Return the (X, Y) coordinate for the center point of the cell that contains the specified text.  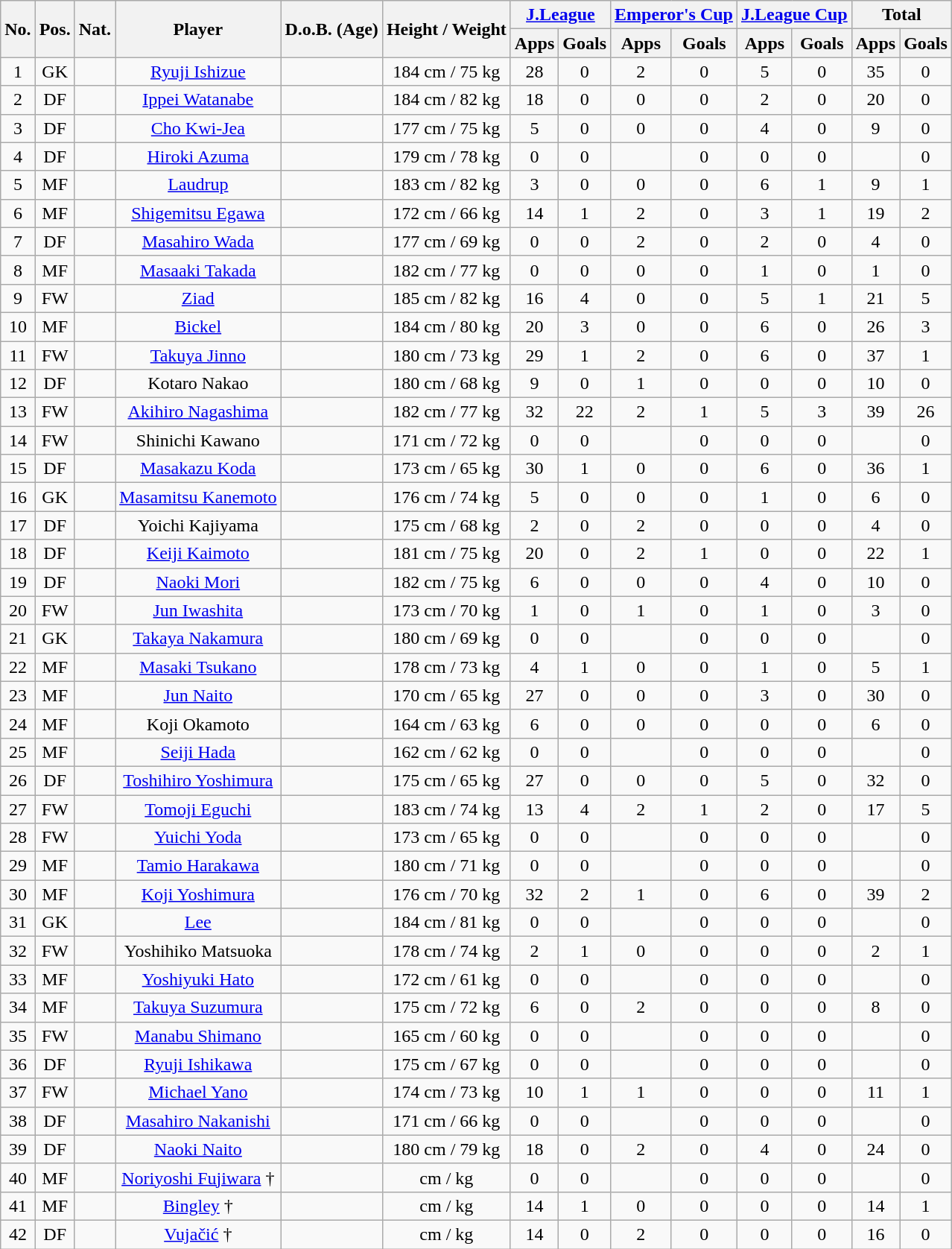
23 (18, 695)
Shinichi Kawano (198, 440)
Masaaki Takada (198, 270)
171 cm / 66 kg (446, 1121)
J.League Cup (794, 15)
170 cm / 65 kg (446, 695)
175 cm / 72 kg (446, 1008)
Masamitsu Kanemoto (198, 497)
177 cm / 75 kg (446, 128)
Ryuji Ishizue (198, 72)
183 cm / 82 kg (446, 185)
Koji Okamoto (198, 724)
Tamio Harakawa (198, 866)
184 cm / 81 kg (446, 923)
Manabu Shimano (198, 1036)
25 (18, 752)
J.League (560, 15)
162 cm / 62 kg (446, 752)
Laudrup (198, 185)
Yoshiyuki Hato (198, 979)
184 cm / 82 kg (446, 100)
164 cm / 63 kg (446, 724)
33 (18, 979)
180 cm / 73 kg (446, 355)
165 cm / 60 kg (446, 1036)
178 cm / 74 kg (446, 951)
184 cm / 80 kg (446, 326)
Tomoji Eguchi (198, 809)
173 cm / 70 kg (446, 610)
174 cm / 73 kg (446, 1093)
183 cm / 74 kg (446, 809)
Jun Naito (198, 695)
184 cm / 75 kg (446, 72)
Pos. (55, 29)
Kotaro Nakao (198, 384)
D.o.B. (Age) (331, 29)
40 (18, 1177)
Nat. (95, 29)
Michael Yano (198, 1093)
Takaya Nakamura (198, 639)
185 cm / 82 kg (446, 298)
Bingley † (198, 1206)
Naoki Naito (198, 1149)
176 cm / 74 kg (446, 497)
Takuya Jinno (198, 355)
Koji Yoshimura (198, 894)
Masahiro Wada (198, 241)
Ziad (198, 298)
Ippei Watanabe (198, 100)
Masakazu Koda (198, 469)
Jun Iwashita (198, 610)
Player (198, 29)
180 cm / 79 kg (446, 1149)
41 (18, 1206)
Hiroki Azuma (198, 156)
Vujačić † (198, 1234)
180 cm / 69 kg (446, 639)
15 (18, 469)
Noriyoshi Fujiwara † (198, 1177)
175 cm / 67 kg (446, 1064)
Shigemitsu Egawa (198, 213)
179 cm / 78 kg (446, 156)
34 (18, 1008)
7 (18, 241)
172 cm / 66 kg (446, 213)
Emperor's Cup (674, 15)
176 cm / 70 kg (446, 894)
Masahiro Nakanishi (198, 1121)
172 cm / 61 kg (446, 979)
Seiji Hada (198, 752)
Total (901, 15)
180 cm / 68 kg (446, 384)
177 cm / 69 kg (446, 241)
Ryuji Ishikawa (198, 1064)
Naoki Mori (198, 582)
Masaki Tsukano (198, 667)
Bickel (198, 326)
171 cm / 72 kg (446, 440)
178 cm / 73 kg (446, 667)
No. (18, 29)
175 cm / 65 kg (446, 780)
38 (18, 1121)
Lee (198, 923)
Yoichi Kajiyama (198, 525)
180 cm / 71 kg (446, 866)
Cho Kwi-Jea (198, 128)
12 (18, 384)
175 cm / 68 kg (446, 525)
31 (18, 923)
Height / Weight (446, 29)
182 cm / 75 kg (446, 582)
Keiji Kaimoto (198, 554)
Akihiro Nagashima (198, 412)
Takuya Suzumura (198, 1008)
Toshihiro Yoshimura (198, 780)
Yoshihiko Matsuoka (198, 951)
Yuichi Yoda (198, 838)
181 cm / 75 kg (446, 554)
42 (18, 1234)
